Identify which cell holds the provided text, then report its [x, y] central coordinate. 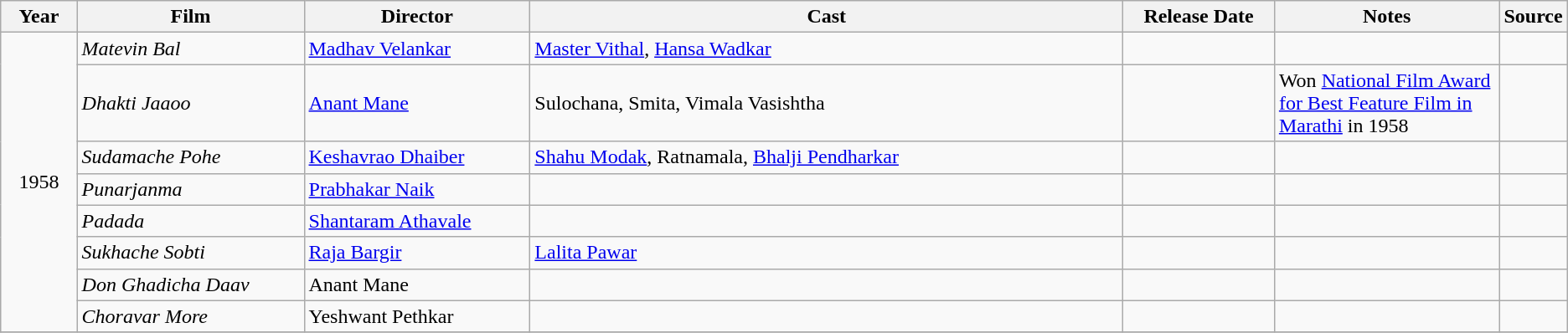
Director [417, 17]
Year [39, 17]
Notes [1387, 17]
Yeshwant Pethkar [417, 316]
Raja Bargir [417, 253]
Punarjanma [191, 189]
Shantaram Athavale [417, 221]
Sulochana, Smita, Vimala Vasishtha [827, 103]
1958 [39, 182]
Padada [191, 221]
Madhav Velankar [417, 49]
Master Vithal, Hansa Wadkar [827, 49]
Matevin Bal [191, 49]
Shahu Modak, Ratnamala, Bhalji Pendharkar [827, 157]
Source [1533, 17]
Don Ghadicha Daav [191, 284]
Sukhache Sobti [191, 253]
Prabhakar Naik [417, 189]
Sudamache Pohe [191, 157]
Cast [827, 17]
Keshavrao Dhaiber [417, 157]
Lalita Pawar [827, 253]
Release Date [1199, 17]
Dhakti Jaaoo [191, 103]
Film [191, 17]
Choravar More [191, 316]
Won National Film Award for Best Feature Film in Marathi in 1958 [1387, 103]
